Extract the (X, Y) coordinate from the center of the cell holding the provided text.  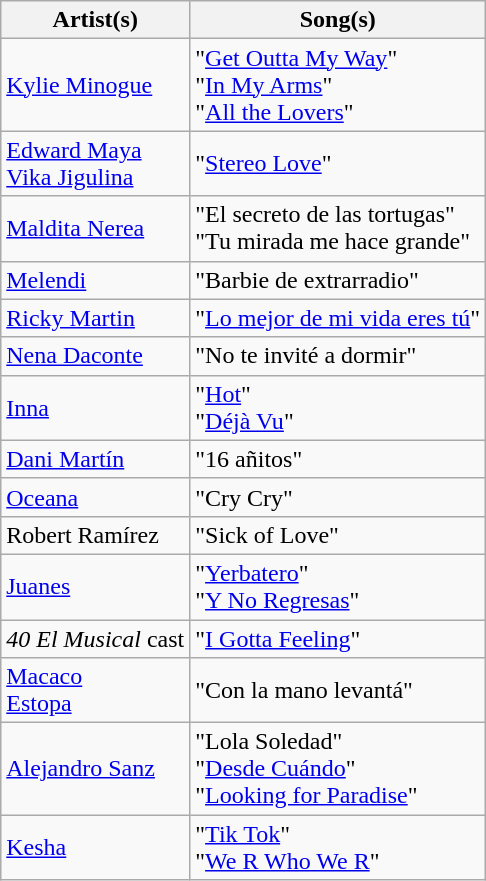
Robert Ramírez (96, 535)
Juanes (96, 586)
Melendi (96, 280)
Nena Daconte (96, 356)
Edward MayaVika Jigulina (96, 164)
"El secreto de las tortugas""Tu mirada me hace grande" (338, 228)
Song(s) (338, 20)
"Sick of Love" (338, 535)
"Stereo Love" (338, 164)
"No te invité a dormir" (338, 356)
Kylie Minogue (96, 85)
"Cry Cry" (338, 497)
"Get Outta My Way""In My Arms""All the Lovers" (338, 85)
"Hot""Déjà Vu" (338, 408)
"16 añitos" (338, 459)
Oceana (96, 497)
Alejandro Sanz (96, 769)
Artist(s) (96, 20)
"I Gotta Feeling" (338, 639)
"Lola Soledad""Desde Cuándo" "Looking for Paradise" (338, 769)
Kesha (96, 848)
Inna (96, 408)
"Yerbatero""Y No Regresas" (338, 586)
"Con la mano levantá" (338, 690)
Dani Martín (96, 459)
"Lo mejor de mi vida eres tú" (338, 318)
"Tik Tok""We R Who We R" (338, 848)
MacacoEstopa (96, 690)
40 El Musical cast (96, 639)
"Barbie de extrarradio" (338, 280)
Ricky Martin (96, 318)
Maldita Nerea (96, 228)
